Return the [X, Y] coordinate for the center point of the cell that contains the specified text.  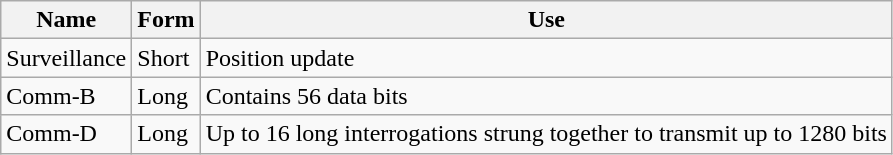
Up to 16 long interrogations strung together to transmit up to 1280 bits [546, 134]
Form [166, 20]
Comm-B [66, 96]
Use [546, 20]
Surveillance [66, 58]
Contains 56 data bits [546, 96]
Position update [546, 58]
Short [166, 58]
Name [66, 20]
Comm-D [66, 134]
